From the cell containing the given text, extract its center point as [x, y] coordinate. 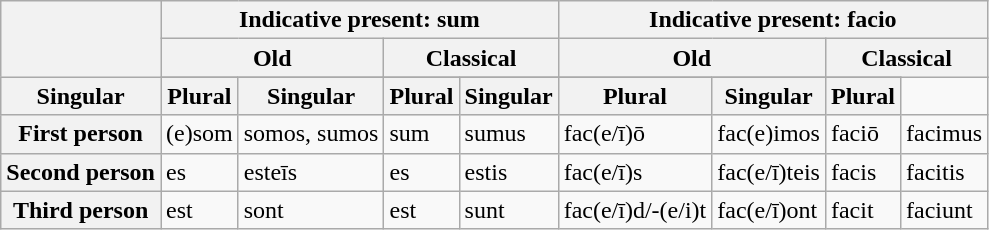
estis [508, 172]
sum [422, 134]
First person [81, 134]
sumus [508, 134]
Indicative present: facio [772, 20]
fac(e/ī)ō [635, 134]
Second person [81, 172]
facimus [944, 134]
somos, sumos [311, 134]
fac(e/ī)s [635, 172]
sunt [508, 210]
esteīs [311, 172]
fac(e/ī)d/-(e/i)t [635, 210]
(e)som [199, 134]
fac(e)imos [769, 134]
Third person [81, 210]
facit [862, 210]
Indicative present: sum [359, 20]
facis [862, 172]
fac(e/ī)teis [769, 172]
sont [311, 210]
faciunt [944, 210]
fac(e/ī)ont [769, 210]
faciō [862, 134]
facitis [944, 172]
